Detect which cell encompasses the target text, then output its (X, Y) center coordinate. 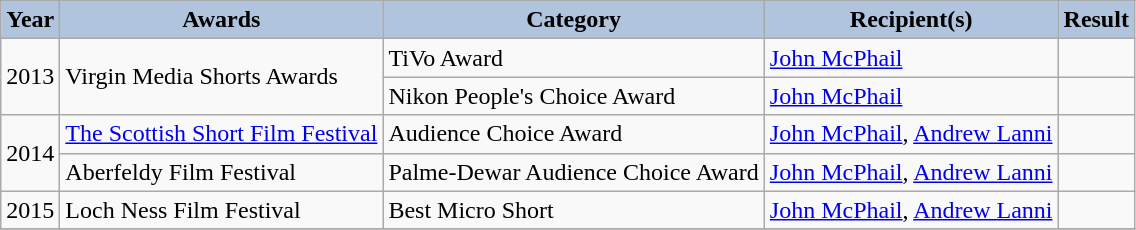
Result (1096, 20)
Recipient(s) (911, 20)
Audience Choice Award (574, 134)
2014 (30, 153)
Loch Ness Film Festival (222, 210)
The Scottish Short Film Festival (222, 134)
2015 (30, 210)
Nikon People's Choice Award (574, 96)
Year (30, 20)
Category (574, 20)
Palme-Dewar Audience Choice Award (574, 172)
Awards (222, 20)
TiVo Award (574, 58)
Virgin Media Shorts Awards (222, 77)
Aberfeldy Film Festival (222, 172)
2013 (30, 77)
Best Micro Short (574, 210)
